Output the [x, y] coordinate of the center of the cell containing the given text.  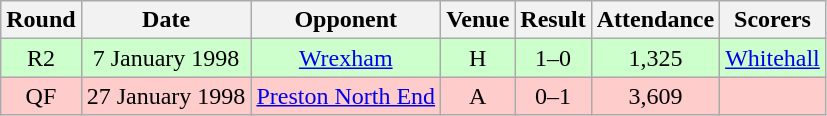
R2 [41, 58]
A [478, 96]
Wrexham [346, 58]
Round [41, 20]
Whitehall [773, 58]
H [478, 58]
Opponent [346, 20]
Preston North End [346, 96]
7 January 1998 [166, 58]
0–1 [553, 96]
1–0 [553, 58]
1,325 [655, 58]
Venue [478, 20]
27 January 1998 [166, 96]
Result [553, 20]
QF [41, 96]
Scorers [773, 20]
3,609 [655, 96]
Date [166, 20]
Attendance [655, 20]
